Capture the cell that displays the provided text and extract its [X, Y] central coordinate. 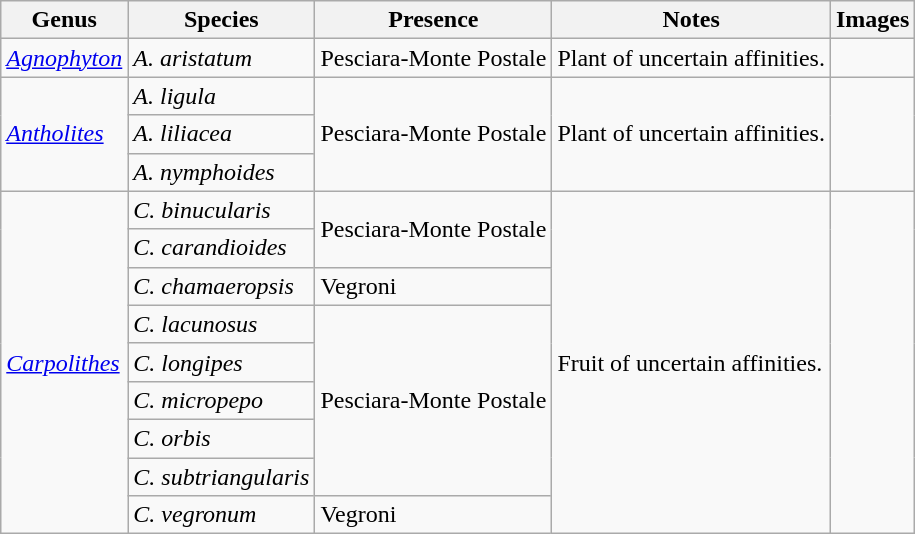
C. subtriangularis [222, 477]
A. nymphoides [222, 172]
Carpolithes [64, 362]
C. orbis [222, 438]
C. vegronum [222, 515]
Fruit of uncertain affinities. [692, 362]
Species [222, 20]
C. lacunosus [222, 324]
C. carandioides [222, 248]
A. ligula [222, 96]
Antholites [64, 134]
A. liliacea [222, 134]
Notes [692, 20]
Genus [64, 20]
C. chamaeropsis [222, 286]
C. micropepo [222, 400]
Presence [434, 20]
C. longipes [222, 362]
C. binucularis [222, 210]
A. aristatum [222, 58]
Agnophyton [64, 58]
Images [872, 20]
